Return (X, Y) of the center of cell containing provided text 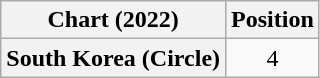
Chart (2022) (114, 20)
4 (273, 58)
South Korea (Circle) (114, 58)
Position (273, 20)
